Determine the (X, Y) coordinate at the center of the cell enclosing the given text.  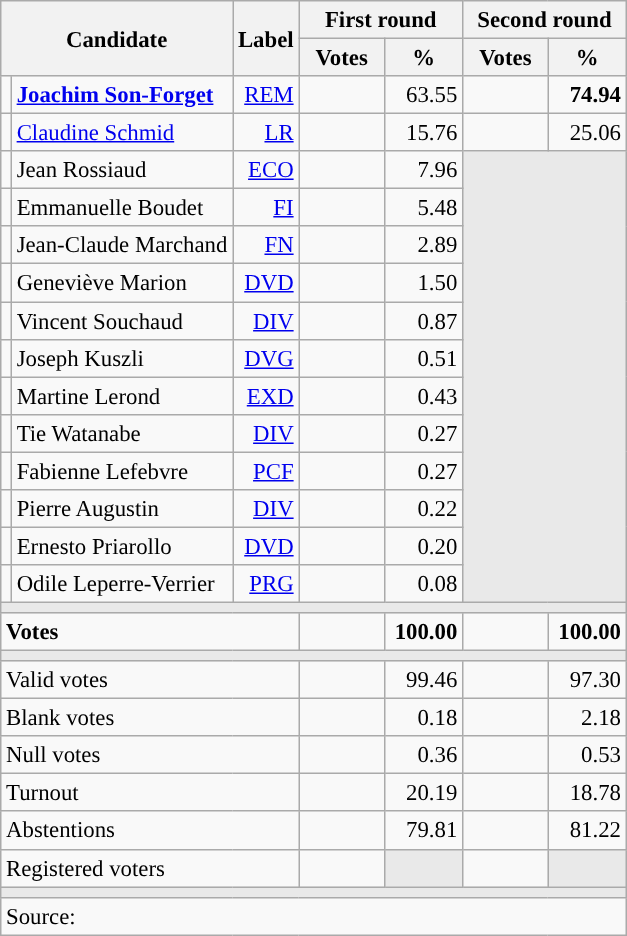
Odile Leperre-Verrier (122, 584)
Ernesto Priarollo (122, 546)
Claudine Schmid (122, 133)
Tie Watanabe (122, 433)
0.36 (423, 755)
Valid votes (150, 680)
20.19 (423, 793)
Second round (545, 20)
Abstentions (150, 831)
FN (266, 245)
PRG (266, 584)
Label (266, 38)
15.76 (423, 133)
Turnout (150, 793)
Fabienne Lefebvre (122, 471)
18.78 (587, 793)
Joachim Son-Forget (122, 95)
0.22 (423, 509)
81.22 (587, 831)
99.46 (423, 680)
Emmanuelle Boudet (122, 208)
0.53 (587, 755)
2.89 (423, 245)
First round (381, 20)
5.48 (423, 208)
0.43 (423, 396)
97.30 (587, 680)
Geneviève Marion (122, 283)
25.06 (587, 133)
LR (266, 133)
1.50 (423, 283)
63.55 (423, 95)
EXD (266, 396)
Pierre Augustin (122, 509)
Vincent Souchaud (122, 321)
FI (266, 208)
PCF (266, 471)
Blank votes (150, 718)
DVG (266, 358)
74.94 (587, 95)
0.20 (423, 546)
Null votes (150, 755)
0.08 (423, 584)
Martine Lerond (122, 396)
Registered voters (150, 868)
Joseph Kuszli (122, 358)
Jean-Claude Marchand (122, 245)
Jean Rossiaud (122, 170)
79.81 (423, 831)
Candidate (117, 38)
7.96 (423, 170)
0.18 (423, 718)
0.87 (423, 321)
0.51 (423, 358)
ECO (266, 170)
2.18 (587, 718)
REM (266, 95)
Source: (314, 916)
